Locate the cell with the specified text and output its [x, y] center coordinate. 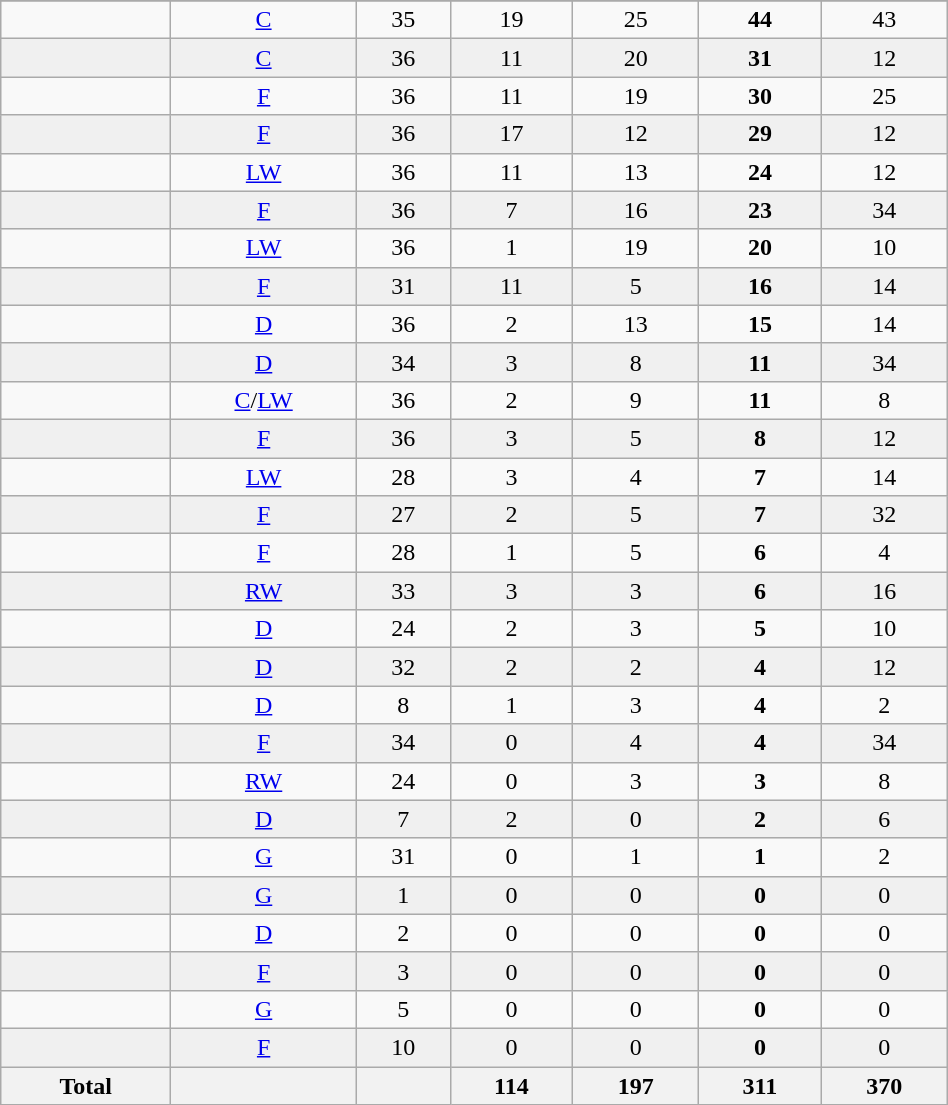
370 [884, 1085]
27 [403, 515]
311 [760, 1085]
Total [86, 1085]
C/LW [264, 400]
44 [760, 20]
197 [636, 1085]
9 [636, 400]
23 [760, 210]
114 [511, 1085]
35 [403, 20]
33 [403, 591]
17 [511, 134]
30 [760, 96]
15 [760, 324]
29 [760, 134]
43 [884, 20]
